Output the [X, Y] coordinate of the center of the cell containing the given text.  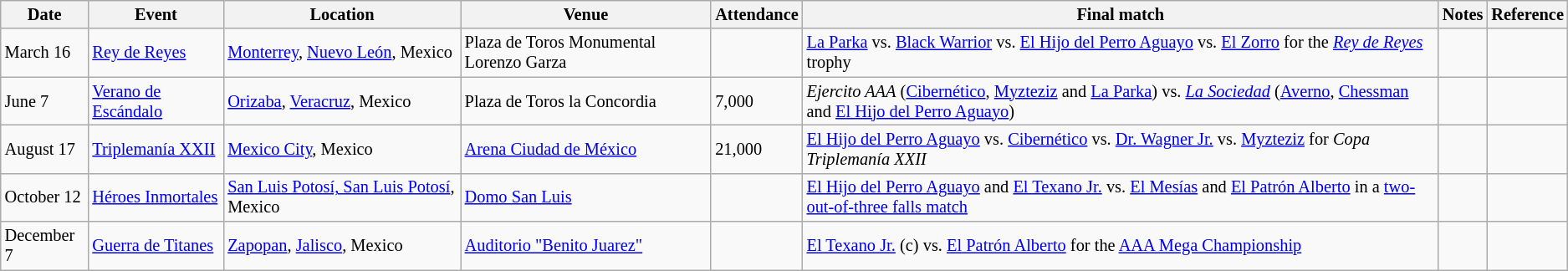
21,000 [756, 149]
Plaza de Toros la Concordia [586, 101]
December 7 [45, 246]
Guerra de Titanes [156, 246]
Location [341, 14]
Date [45, 14]
El Texano Jr. (c) vs. El Patrón Alberto for the AAA Mega Championship [1121, 246]
Triplemanía XXII [156, 149]
Arena Ciudad de México [586, 149]
El Hijo del Perro Aguayo and El Texano Jr. vs. El Mesías and El Patrón Alberto in a two-out-of-three falls match [1121, 197]
Zapopan, Jalisco, Mexico [341, 246]
Venue [586, 14]
Attendance [756, 14]
Domo San Luis [586, 197]
Verano de Escándalo [156, 101]
Reference [1527, 14]
Héroes Inmortales [156, 197]
August 17 [45, 149]
Final match [1121, 14]
October 12 [45, 197]
Rey de Reyes [156, 53]
Monterrey, Nuevo León, Mexico [341, 53]
Auditorio "Benito Juarez" [586, 246]
San Luis Potosí, San Luis Potosí, Mexico [341, 197]
La Parka vs. Black Warrior vs. El Hijo del Perro Aguayo vs. El Zorro for the Rey de Reyes trophy [1121, 53]
Mexico City, Mexico [341, 149]
Orizaba, Veracruz, Mexico [341, 101]
Notes [1463, 14]
El Hijo del Perro Aguayo vs. Cibernético vs. Dr. Wagner Jr. vs. Myzteziz for Copa Triplemanía XXII [1121, 149]
Plaza de Toros Monumental Lorenzo Garza [586, 53]
Ejercito AAA (Cibernético, Myzteziz and La Parka) vs. La Sociedad (Averno, Chessman and El Hijo del Perro Aguayo) [1121, 101]
Event [156, 14]
June 7 [45, 101]
March 16 [45, 53]
7,000 [756, 101]
